Provide the (x, y) coordinate of the cell's center where the given text is located.  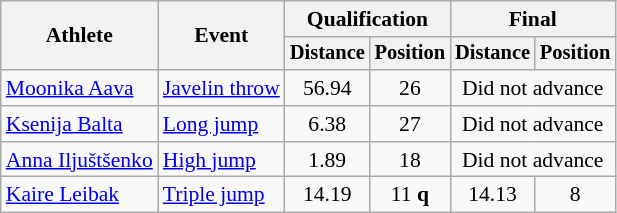
11 q (410, 195)
14.13 (492, 195)
Kaire Leibak (80, 195)
8 (575, 195)
Long jump (222, 124)
1.89 (328, 160)
26 (410, 88)
Javelin throw (222, 88)
6.38 (328, 124)
18 (410, 160)
14.19 (328, 195)
Athlete (80, 36)
Triple jump (222, 195)
Ksenija Balta (80, 124)
Event (222, 36)
Anna Iljuštšenko (80, 160)
Moonika Aava (80, 88)
Final (532, 19)
56.94 (328, 88)
High jump (222, 160)
27 (410, 124)
Qualification (368, 19)
